Extract the [x, y] coordinate from the center of the cell holding the provided text.  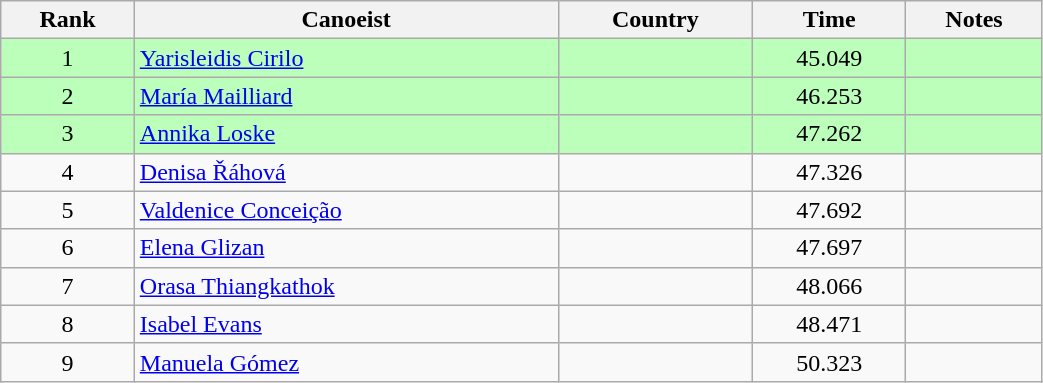
47.326 [830, 172]
7 [68, 286]
Canoeist [346, 20]
Denisa Řáhová [346, 172]
5 [68, 210]
45.049 [830, 58]
48.471 [830, 324]
Country [655, 20]
46.253 [830, 96]
2 [68, 96]
Rank [68, 20]
47.692 [830, 210]
Valdenice Conceição [346, 210]
3 [68, 134]
4 [68, 172]
50.323 [830, 362]
Orasa Thiangkathok [346, 286]
María Mailliard [346, 96]
6 [68, 248]
9 [68, 362]
Yarisleidis Cirilo [346, 58]
Notes [974, 20]
48.066 [830, 286]
47.262 [830, 134]
Isabel Evans [346, 324]
47.697 [830, 248]
Time [830, 20]
Elena Glizan [346, 248]
8 [68, 324]
Annika Loske [346, 134]
1 [68, 58]
Manuela Gómez [346, 362]
